Locate the cell with the specified text and output its (X, Y) center coordinate. 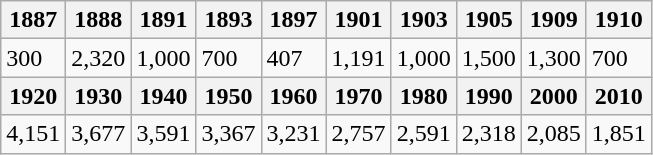
300 (34, 58)
1,191 (358, 58)
1970 (358, 96)
1901 (358, 20)
2000 (554, 96)
2,318 (488, 134)
3,231 (294, 134)
1940 (164, 96)
3,367 (228, 134)
2,085 (554, 134)
3,591 (164, 134)
1909 (554, 20)
1980 (424, 96)
1903 (424, 20)
1888 (98, 20)
2,757 (358, 134)
1,851 (618, 134)
1893 (228, 20)
1910 (618, 20)
2,591 (424, 134)
2,320 (98, 58)
1897 (294, 20)
2010 (618, 96)
1887 (34, 20)
1,500 (488, 58)
1950 (228, 96)
3,677 (98, 134)
1,300 (554, 58)
1960 (294, 96)
1990 (488, 96)
1905 (488, 20)
407 (294, 58)
1891 (164, 20)
4,151 (34, 134)
1920 (34, 96)
1930 (98, 96)
